Provide the [x, y] coordinate of the cell's center where the given text is located.  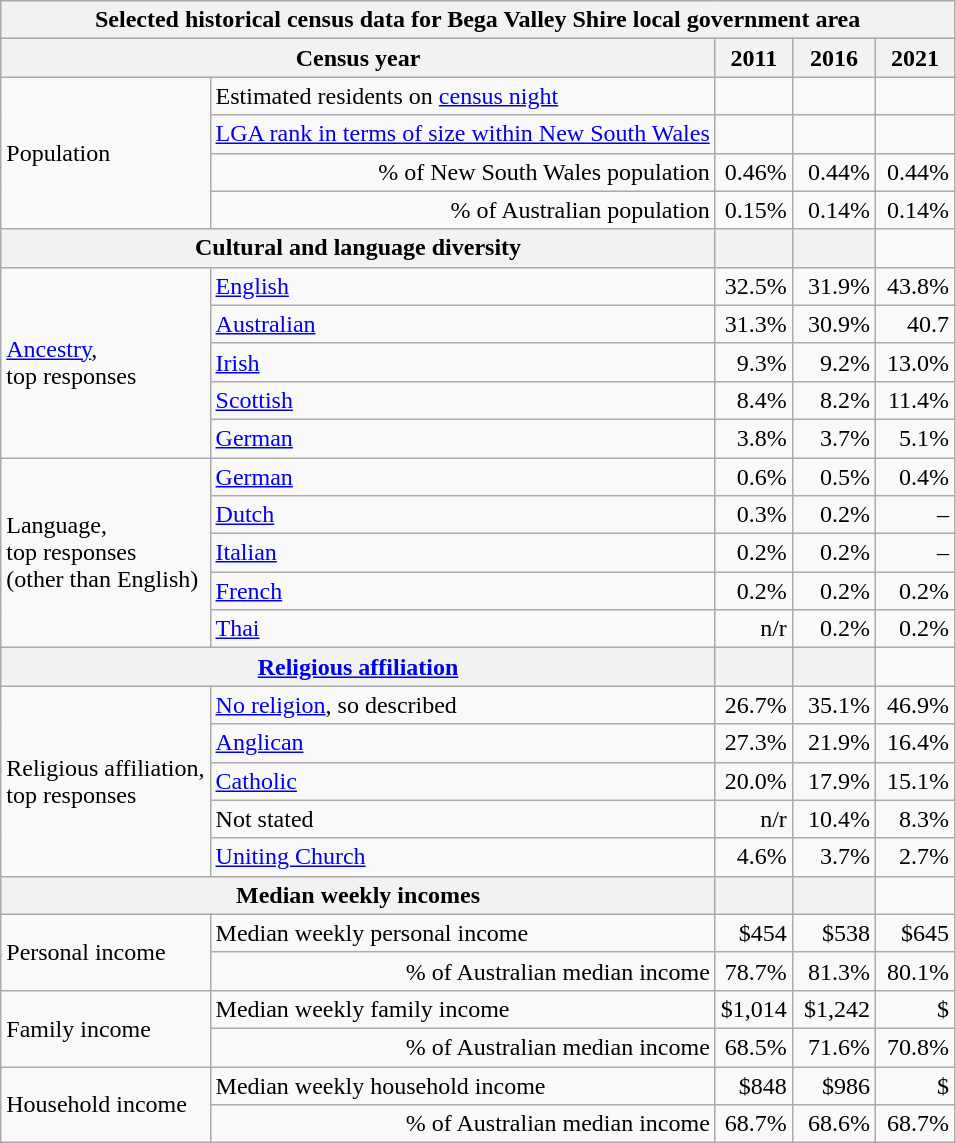
43.8% [914, 286]
French [462, 591]
Household income [106, 1104]
16.4% [914, 743]
$1,014 [754, 1009]
0.4% [914, 477]
9.3% [754, 362]
Personal income [106, 952]
31.3% [754, 324]
70.8% [914, 1047]
4.6% [754, 857]
$986 [834, 1085]
9.2% [834, 362]
Australian [462, 324]
8.3% [914, 819]
2021 [914, 58]
30.9% [834, 324]
20.0% [754, 781]
$645 [914, 933]
Population [106, 153]
Religious affiliation [358, 667]
Estimated residents on census night [462, 96]
3.8% [754, 438]
11.4% [914, 400]
English [462, 286]
Uniting Church [462, 857]
$848 [754, 1085]
Italian [462, 553]
32.5% [754, 286]
31.9% [834, 286]
8.4% [754, 400]
Median weekly incomes [358, 895]
Ancestry,top responses [106, 362]
78.7% [754, 971]
27.3% [754, 743]
2011 [754, 58]
$538 [834, 933]
8.2% [834, 400]
Median weekly personal income [462, 933]
10.4% [834, 819]
26.7% [754, 705]
0.15% [754, 210]
81.3% [834, 971]
Irish [462, 362]
Anglican [462, 743]
$454 [754, 933]
0.46% [754, 172]
0.6% [754, 477]
5.1% [914, 438]
LGA rank in terms of size within New South Wales [462, 134]
68.6% [834, 1124]
Language,top responses(other than English) [106, 553]
$1,242 [834, 1009]
Family income [106, 1028]
71.6% [834, 1047]
Median weekly household income [462, 1085]
% of New South Wales population [462, 172]
Census year [358, 58]
17.9% [834, 781]
No religion, so described [462, 705]
80.1% [914, 971]
21.9% [834, 743]
0.5% [834, 477]
Median weekly family income [462, 1009]
Dutch [462, 515]
0.3% [754, 515]
Scottish [462, 400]
Cultural and language diversity [358, 248]
35.1% [834, 705]
46.9% [914, 705]
Selected historical census data for Bega Valley Shire local government area [478, 20]
% of Australian population [462, 210]
Not stated [462, 819]
Thai [462, 629]
15.1% [914, 781]
13.0% [914, 362]
Catholic [462, 781]
Religious affiliation,top responses [106, 781]
40.7 [914, 324]
2.7% [914, 857]
68.5% [754, 1047]
2016 [834, 58]
